Scan for the cell matching the given text and deliver its (x, y) coordinate at center. 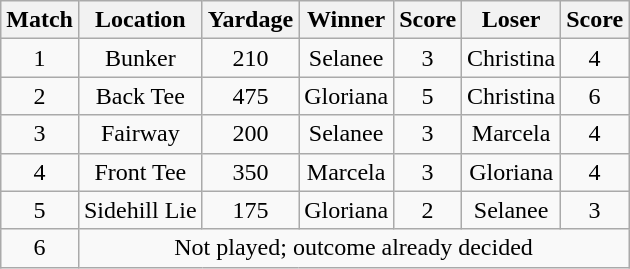
Bunker (140, 58)
Back Tee (140, 96)
350 (250, 172)
175 (250, 210)
200 (250, 134)
Front Tee (140, 172)
Winner (346, 20)
210 (250, 58)
1 (40, 58)
Yardage (250, 20)
Location (140, 20)
Loser (512, 20)
Match (40, 20)
Not played; outcome already decided (353, 248)
Sidehill Lie (140, 210)
475 (250, 96)
Fairway (140, 134)
